Search for the cell housing the specified text and yield its [x, y] center coordinate. 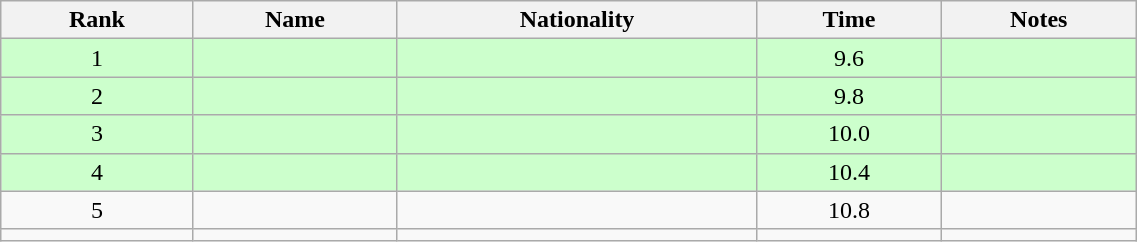
9.8 [848, 96]
Time [848, 20]
Notes [1039, 20]
2 [97, 96]
10.0 [848, 134]
3 [97, 134]
Name [295, 20]
9.6 [848, 58]
5 [97, 210]
Nationality [578, 20]
10.8 [848, 210]
10.4 [848, 172]
4 [97, 172]
1 [97, 58]
Rank [97, 20]
